Locate the cell with the specified text and output its [x, y] center coordinate. 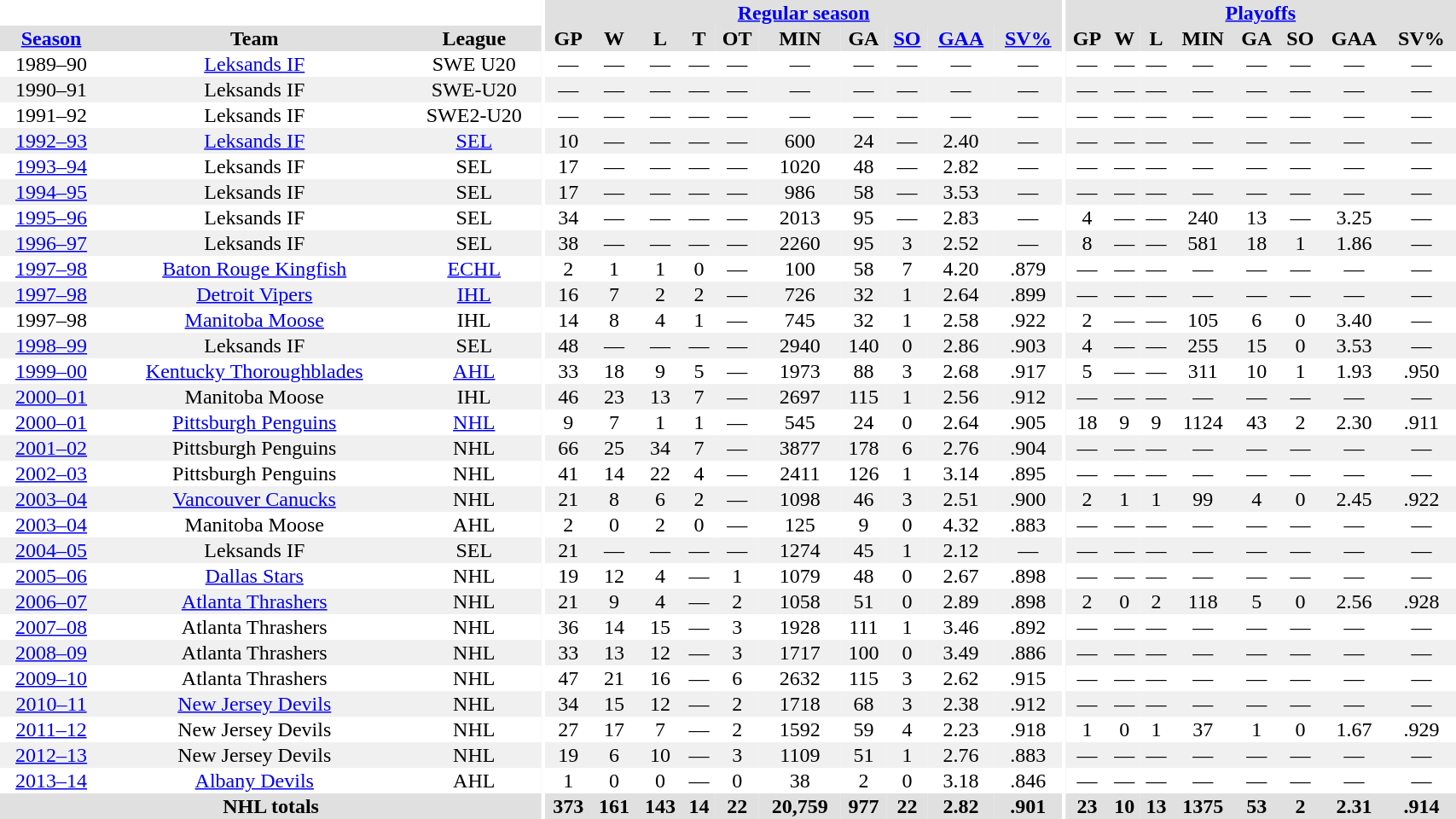
581 [1203, 243]
Baton Rouge Kingfish [254, 269]
.929 [1421, 729]
Dallas Stars [254, 576]
2697 [800, 397]
1109 [800, 755]
SWE U20 [474, 64]
2.30 [1354, 422]
SWE2-U20 [474, 115]
1991–92 [51, 115]
.905 [1029, 422]
1098 [800, 499]
1124 [1203, 422]
59 [864, 729]
1996–97 [51, 243]
1020 [800, 166]
.846 [1029, 781]
20,759 [800, 806]
1718 [800, 704]
OT [737, 38]
41 [568, 473]
Vancouver Canucks [254, 499]
Regular season [803, 13]
2004–05 [51, 550]
2.89 [961, 601]
161 [614, 806]
47 [568, 678]
311 [1203, 371]
53 [1256, 806]
2002–03 [51, 473]
726 [800, 294]
3.14 [961, 473]
1998–99 [51, 346]
240 [1203, 218]
.911 [1421, 422]
.901 [1029, 806]
105 [1203, 320]
.895 [1029, 473]
99 [1203, 499]
Kentucky Thoroughblades [254, 371]
2.40 [961, 141]
2.12 [961, 550]
.950 [1421, 371]
1.86 [1354, 243]
.892 [1029, 627]
1079 [800, 576]
.900 [1029, 499]
1995–96 [51, 218]
.886 [1029, 653]
1973 [800, 371]
2.23 [961, 729]
2013 [800, 218]
2.67 [961, 576]
2.86 [961, 346]
2006–07 [51, 601]
1990–91 [51, 90]
986 [800, 192]
NHL totals [271, 806]
.928 [1421, 601]
1058 [800, 601]
1.67 [1354, 729]
255 [1203, 346]
25 [614, 448]
2.52 [961, 243]
27 [568, 729]
League [474, 38]
66 [568, 448]
2008–09 [51, 653]
.899 [1029, 294]
2010–11 [51, 704]
88 [864, 371]
2005–06 [51, 576]
126 [864, 473]
2011–12 [51, 729]
4.32 [961, 525]
2260 [800, 243]
2009–10 [51, 678]
.904 [1029, 448]
2.62 [961, 678]
2.51 [961, 499]
1989–90 [51, 64]
2940 [800, 346]
1592 [800, 729]
43 [1256, 422]
1994–95 [51, 192]
Detroit Vipers [254, 294]
37 [1203, 729]
2.58 [961, 320]
3877 [800, 448]
45 [864, 550]
977 [864, 806]
Team [254, 38]
.879 [1029, 269]
2.31 [1354, 806]
600 [800, 141]
Albany Devils [254, 781]
1717 [800, 653]
2007–08 [51, 627]
118 [1203, 601]
1.93 [1354, 371]
2013–14 [51, 781]
2001–02 [51, 448]
.903 [1029, 346]
3.46 [961, 627]
T [699, 38]
68 [864, 704]
.918 [1029, 729]
.914 [1421, 806]
2.83 [961, 218]
2.38 [961, 704]
1999–00 [51, 371]
36 [568, 627]
3.49 [961, 653]
3.40 [1354, 320]
Season [51, 38]
Playoffs [1261, 13]
1375 [1203, 806]
140 [864, 346]
3.18 [961, 781]
125 [800, 525]
2411 [800, 473]
.915 [1029, 678]
143 [660, 806]
2.45 [1354, 499]
.917 [1029, 371]
2.68 [961, 371]
SWE-U20 [474, 90]
1274 [800, 550]
2632 [800, 678]
373 [568, 806]
ECHL [474, 269]
4.20 [961, 269]
1928 [800, 627]
178 [864, 448]
545 [800, 422]
1992–93 [51, 141]
3.25 [1354, 218]
745 [800, 320]
2012–13 [51, 755]
111 [864, 627]
1993–94 [51, 166]
